For the text-containing cell, return its midpoint in [x, y] coordinate format. 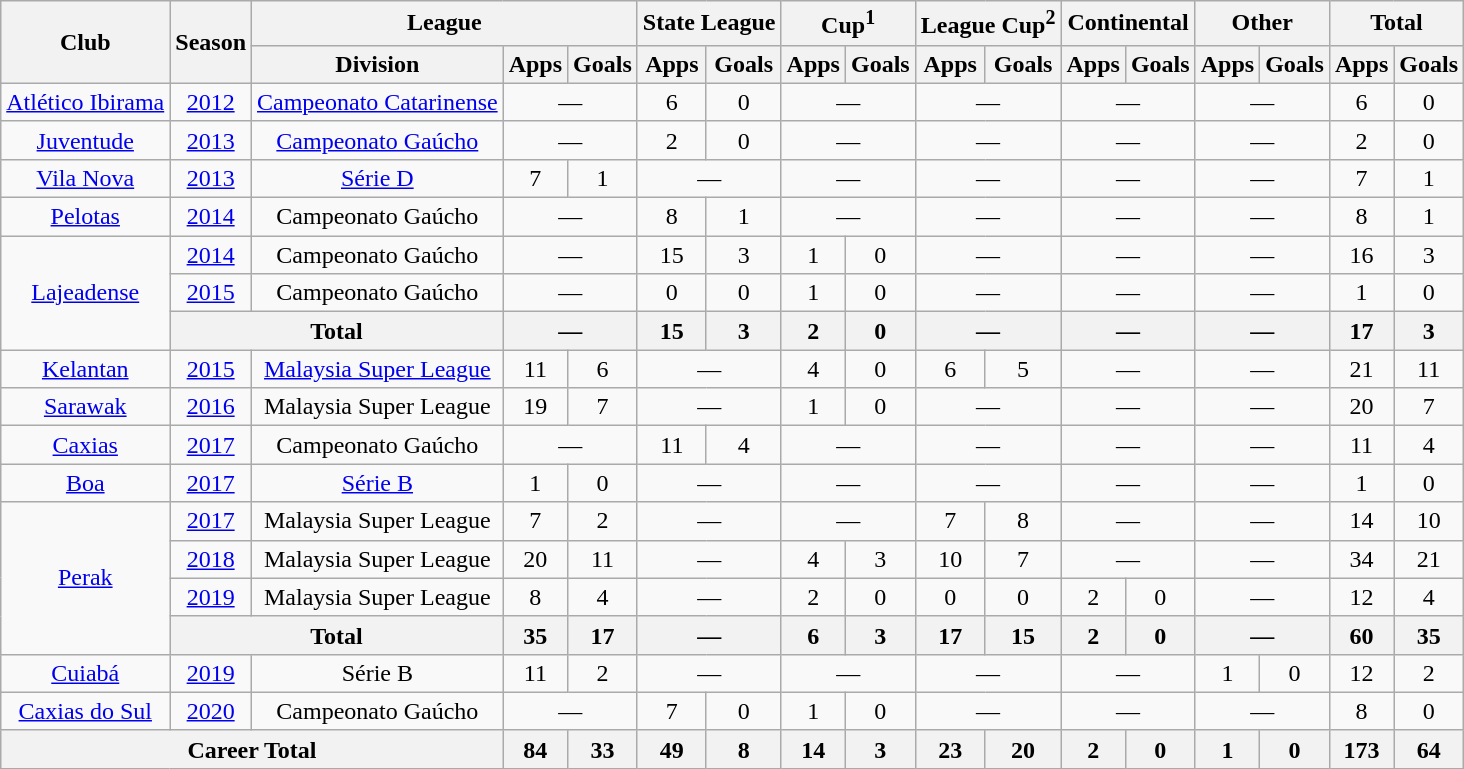
5 [1023, 369]
Other [1262, 24]
Boa [86, 483]
Career Total [252, 749]
Pelotas [86, 217]
16 [1361, 255]
League Cup2 [988, 24]
23 [950, 749]
49 [672, 749]
Caxias [86, 445]
2018 [211, 559]
Sarawak [86, 407]
State League [709, 24]
19 [535, 407]
2020 [211, 711]
2012 [211, 102]
League [445, 24]
Cuiabá [86, 673]
60 [1361, 635]
Série D [378, 178]
64 [1429, 749]
Cup1 [848, 24]
Caxias do Sul [86, 711]
Perak [86, 578]
Kelantan [86, 369]
Atlético Ibirama [86, 102]
Juventude [86, 140]
Vila Nova [86, 178]
173 [1361, 749]
Division [378, 64]
84 [535, 749]
2016 [211, 407]
33 [603, 749]
34 [1361, 559]
Continental [1128, 24]
Club [86, 42]
Lajeadense [86, 293]
Campeonato Catarinense [378, 102]
Season [211, 42]
